For the text-containing cell, return its midpoint in [X, Y] coordinate format. 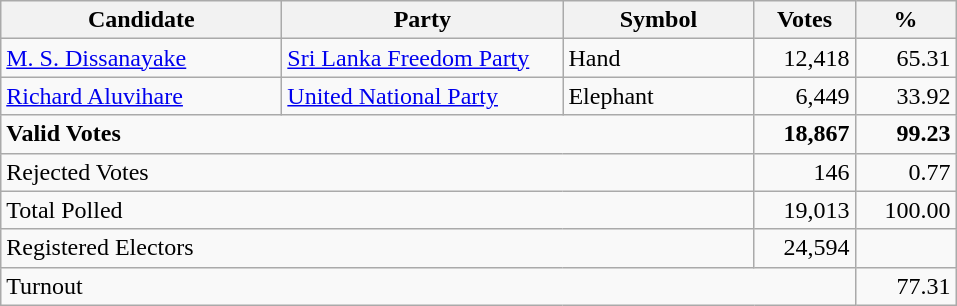
Valid Votes [378, 134]
Rejected Votes [378, 172]
Votes [804, 20]
99.23 [906, 134]
12,418 [804, 58]
77.31 [906, 286]
Symbol [658, 20]
24,594 [804, 248]
19,013 [804, 210]
0.77 [906, 172]
65.31 [906, 58]
Total Polled [378, 210]
Elephant [658, 96]
146 [804, 172]
100.00 [906, 210]
Richard Aluvihare [142, 96]
Candidate [142, 20]
M. S. Dissanayake [142, 58]
33.92 [906, 96]
Sri Lanka Freedom Party [422, 58]
Registered Electors [378, 248]
Turnout [428, 286]
United National Party [422, 96]
Hand [658, 58]
18,867 [804, 134]
6,449 [804, 96]
Party [422, 20]
% [906, 20]
